Identify which cell holds the provided text, then report its [X, Y] central coordinate. 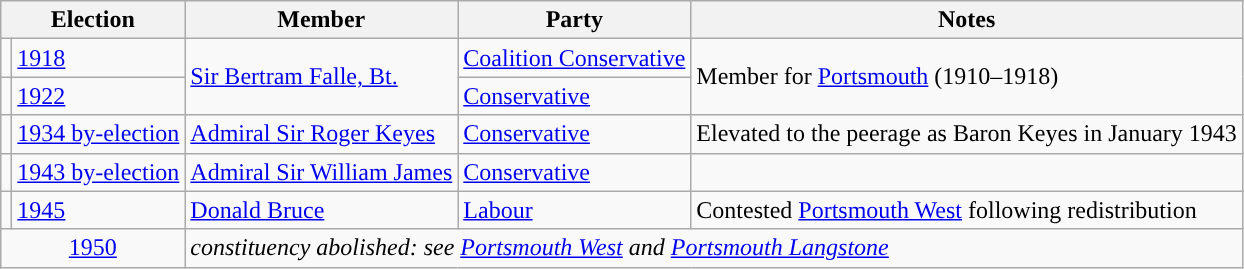
Contested Portsmouth West following redistribution [967, 210]
Notes [967, 20]
Party [574, 20]
constituency abolished: see Portsmouth West and Portsmouth Langstone [714, 248]
Elevated to the peerage as Baron Keyes in January 1943 [967, 134]
1950 [93, 248]
Election [93, 20]
Admiral Sir William James [322, 172]
1934 by-election [98, 134]
Coalition Conservative [574, 58]
1945 [98, 210]
Labour [574, 210]
Donald Bruce [322, 210]
Member for Portsmouth (1910–1918) [967, 77]
1918 [98, 58]
Sir Bertram Falle, Bt. [322, 77]
1943 by-election [98, 172]
Member [322, 20]
Admiral Sir Roger Keyes [322, 134]
1922 [98, 96]
